Search for the cell housing the specified text and yield its (X, Y) center coordinate. 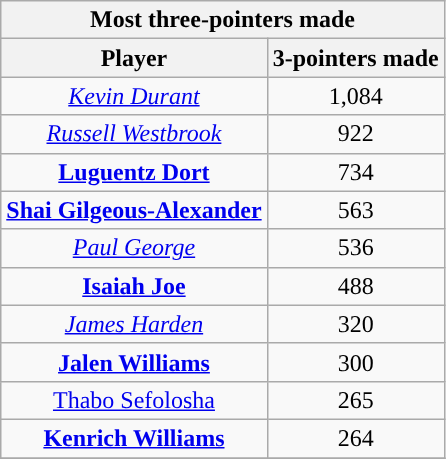
563 (356, 210)
Russell Westbrook (134, 134)
Shai Gilgeous-Alexander (134, 210)
James Harden (134, 324)
1,084 (356, 96)
300 (356, 362)
320 (356, 324)
3-pointers made (356, 58)
Jalen Williams (134, 362)
922 (356, 134)
Luguentz Dort (134, 172)
488 (356, 286)
Paul George (134, 248)
Player (134, 58)
734 (356, 172)
265 (356, 400)
264 (356, 438)
Kenrich Williams (134, 438)
Most three-pointers made (222, 20)
Isaiah Joe (134, 286)
Kevin Durant (134, 96)
536 (356, 248)
Thabo Sefolosha (134, 400)
